Output the [x, y] coordinate of the center of the cell containing the given text.  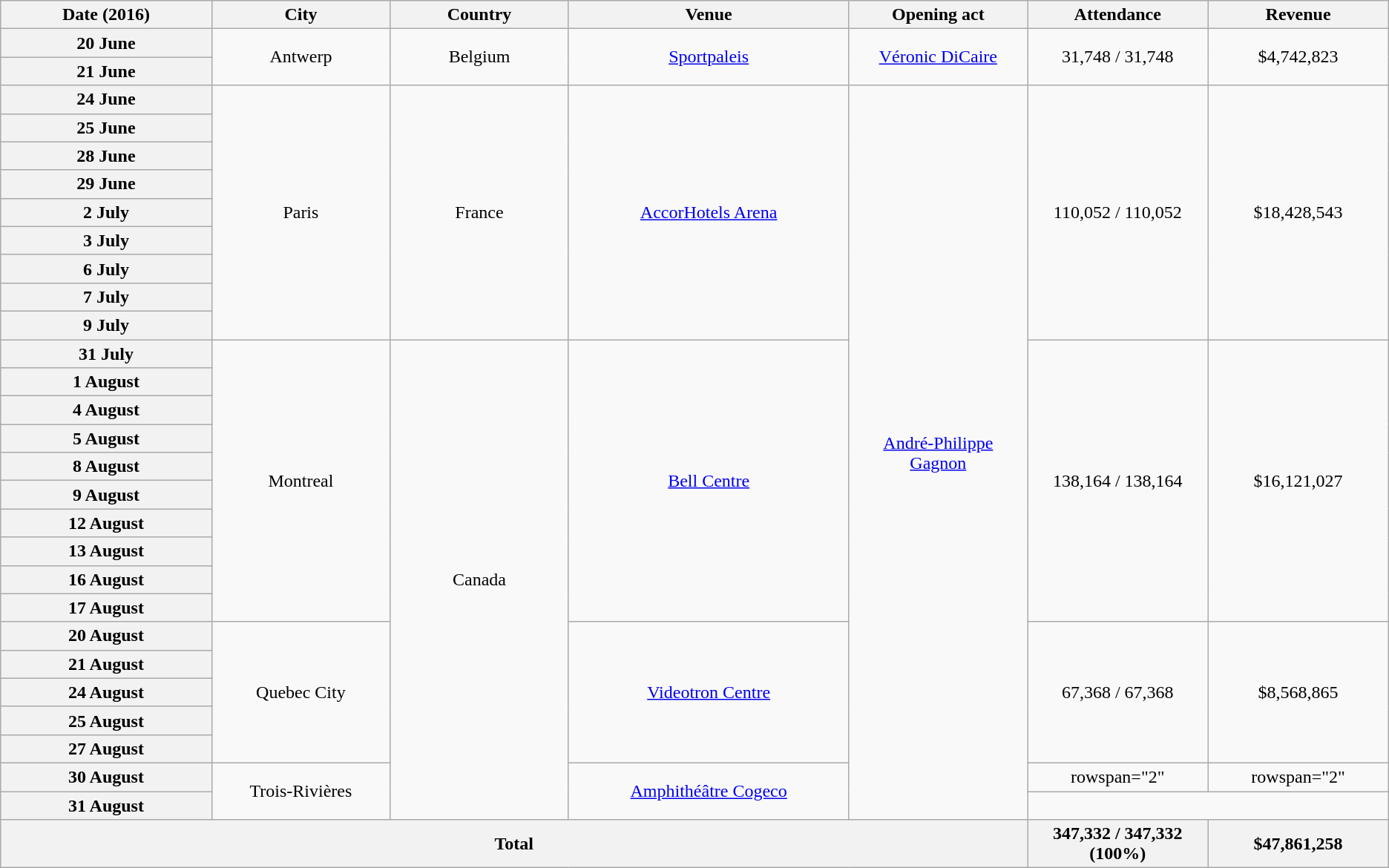
Bell Centre [709, 481]
Trois-Rivières [301, 791]
Sportpaleis [709, 57]
Attendance [1117, 15]
25 June [106, 128]
$18,428,543 [1298, 212]
20 June [106, 43]
5 August [106, 438]
Date (2016) [106, 15]
110,052 / 110,052 [1117, 212]
27 August [106, 749]
16 August [106, 579]
29 June [106, 184]
28 June [106, 156]
30 August [106, 777]
City [301, 15]
AccorHotels Arena [709, 212]
8 August [106, 467]
31 July [106, 354]
21 August [106, 664]
31,748 / 31,748 [1117, 57]
Canada [479, 580]
9 August [106, 495]
France [479, 212]
Videotron Centre [709, 692]
Belgium [479, 57]
Quebec City [301, 692]
2 July [106, 212]
24 June [106, 99]
347,332 / 347,332 (100%) [1117, 844]
1 August [106, 382]
Opening act [938, 15]
$4,742,823 [1298, 57]
André-Philippe Gagnon [938, 453]
7 July [106, 297]
Revenue [1298, 15]
24 August [106, 692]
Total [514, 844]
31 August [106, 805]
21 June [106, 71]
Antwerp [301, 57]
Country [479, 15]
138,164 / 138,164 [1117, 481]
Montreal [301, 481]
9 July [106, 325]
Amphithéâtre Cogeco [709, 791]
Véronic DiCaire [938, 57]
Venue [709, 15]
25 August [106, 720]
20 August [106, 636]
13 August [106, 551]
12 August [106, 523]
$16,121,027 [1298, 481]
4 August [106, 410]
$47,861,258 [1298, 844]
6 July [106, 269]
Paris [301, 212]
3 July [106, 240]
67,368 / 67,368 [1117, 692]
17 August [106, 608]
$8,568,865 [1298, 692]
